Find where the given text appears and provide that cell's center as (x, y) coordinate. 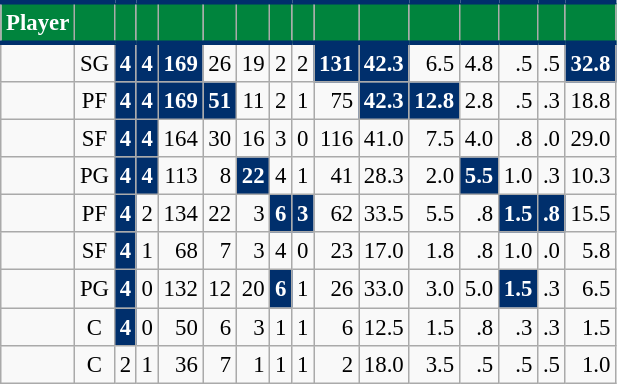
Player (38, 22)
8 (220, 176)
19 (252, 62)
12.5 (384, 327)
30 (220, 139)
2.0 (434, 176)
7.5 (434, 139)
23 (336, 251)
20 (252, 289)
41 (336, 176)
5.0 (478, 289)
134 (180, 214)
10.3 (590, 176)
33.0 (384, 289)
SG (95, 62)
4.0 (478, 139)
33.5 (384, 214)
12 (220, 289)
28.3 (384, 176)
51 (220, 101)
32.8 (590, 62)
15.5 (590, 214)
36 (180, 364)
132 (180, 289)
5.8 (590, 251)
50 (180, 327)
1.8 (434, 251)
18.0 (384, 364)
17.0 (384, 251)
29.0 (590, 139)
164 (180, 139)
75 (336, 101)
62 (336, 214)
4.8 (478, 62)
18.8 (590, 101)
3.5 (434, 364)
113 (180, 176)
2.8 (478, 101)
3.0 (434, 289)
131 (336, 62)
116 (336, 139)
12.8 (434, 101)
16 (252, 139)
11 (252, 101)
68 (180, 251)
41.0 (384, 139)
